Output the (x, y) coordinate of the center of the cell containing the given text.  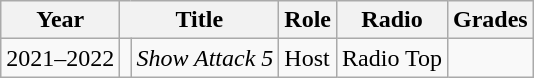
Show Attack 5 (205, 58)
Title (200, 20)
Host (308, 58)
Role (308, 20)
Radio Top (392, 58)
2021–2022 (60, 58)
Grades (490, 20)
Year (60, 20)
Radio (392, 20)
